Extract the (x, y) coordinate from the center of the cell holding the provided text.  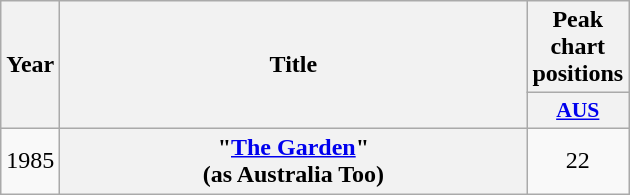
Year (30, 65)
22 (578, 160)
"The Garden"(as Australia Too) (294, 160)
1985 (30, 160)
AUS (578, 111)
Title (294, 65)
Peak chart positions (578, 47)
